Provide the (x, y) coordinate of the cell's center where the given text is located.  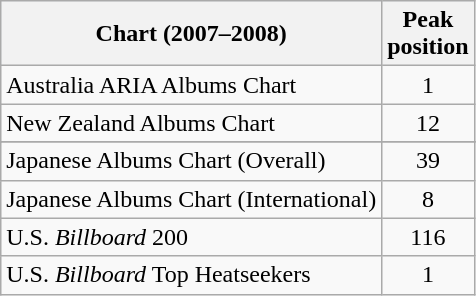
U.S. Billboard Top Heatseekers (192, 275)
Peakposition (428, 34)
Japanese Albums Chart (International) (192, 199)
116 (428, 237)
12 (428, 123)
Chart (2007–2008) (192, 34)
U.S. Billboard 200 (192, 237)
8 (428, 199)
Japanese Albums Chart (Overall) (192, 161)
Australia ARIA Albums Chart (192, 85)
39 (428, 161)
New Zealand Albums Chart (192, 123)
